Output the [x, y] coordinate of the center of the cell containing the given text.  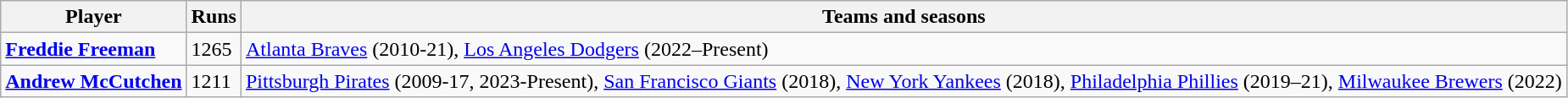
Runs [214, 17]
Atlanta Braves (2010-21), Los Angeles Dodgers (2022–Present) [904, 49]
Player [93, 17]
Teams and seasons [904, 17]
Andrew McCutchen [93, 81]
1211 [214, 81]
Freddie Freeman [93, 49]
1265 [214, 49]
